Return [X, Y] of the center of cell containing provided text 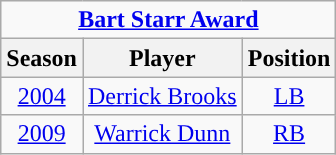
RB [289, 134]
2004 [42, 96]
Warrick Dunn [162, 134]
Derrick Brooks [162, 96]
2009 [42, 134]
Season [42, 58]
Bart Starr Award [168, 20]
Player [162, 58]
Position [289, 58]
LB [289, 96]
